Capture the cell that displays the provided text and extract its (X, Y) central coordinate. 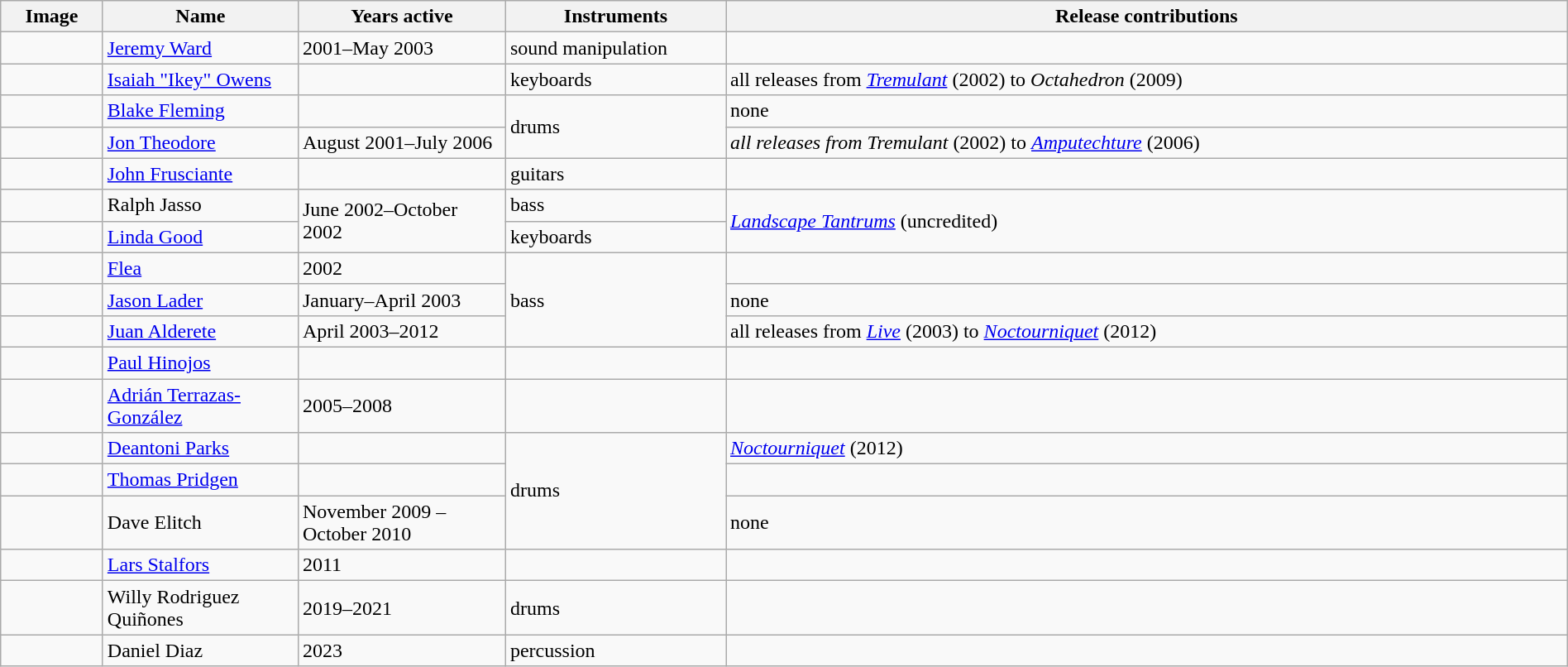
2001–May 2003 (402, 48)
Jason Lader (200, 300)
June 2002–October 2002 (402, 221)
Jon Theodore (200, 142)
2023 (402, 650)
all releases from Tremulant (2002) to Octahedron (2009) (1147, 79)
Willy Rodriguez Quiñones (200, 607)
Daniel Diaz (200, 650)
John Frusciante (200, 174)
sound manipulation (615, 48)
Ralph Jasso (200, 205)
Blake Fleming (200, 111)
Years active (402, 17)
2005–2008 (402, 405)
percussion (615, 650)
Isaiah "Ikey" Owens (200, 79)
Juan Alderete (200, 331)
Jeremy Ward (200, 48)
all releases from Tremulant (2002) to Amputechture (2006) (1147, 142)
January–April 2003 (402, 300)
Name (200, 17)
Instruments (615, 17)
August 2001–July 2006 (402, 142)
Noctourniquet (2012) (1147, 449)
Flea (200, 268)
Lars Stalfors (200, 565)
April 2003–2012 (402, 331)
Dave Elitch (200, 523)
Linda Good (200, 237)
2011 (402, 565)
Release contributions (1147, 17)
Deantoni Parks (200, 449)
Adrián Terrazas-González (200, 405)
2019–2021 (402, 607)
Landscape Tantrums (uncredited) (1147, 221)
Paul Hinojos (200, 362)
Thomas Pridgen (200, 480)
guitars (615, 174)
2002 (402, 268)
November 2009 – October 2010 (402, 523)
Image (52, 17)
all releases from Live (2003) to Noctourniquet (2012) (1147, 331)
